Scan for the cell matching the given text and deliver its [x, y] coordinate at center. 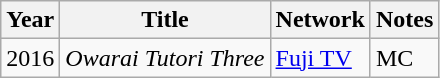
Network [320, 20]
2016 [30, 58]
Year [30, 20]
MC [404, 58]
Title [165, 20]
Fuji TV [320, 58]
Notes [404, 20]
Owarai Tutori Three [165, 58]
